For the text-containing cell, return its midpoint in (x, y) coordinate format. 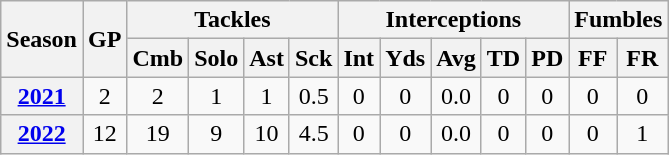
Avg (456, 58)
Season (42, 39)
Sck (313, 58)
Fumbles (618, 20)
PD (548, 58)
12 (104, 134)
0.5 (313, 96)
FF (593, 58)
19 (158, 134)
Cmb (158, 58)
TD (503, 58)
Interceptions (454, 20)
Solo (216, 58)
Yds (406, 58)
10 (267, 134)
9 (216, 134)
GP (104, 39)
Tackles (232, 20)
2021 (42, 96)
2022 (42, 134)
Ast (267, 58)
4.5 (313, 134)
FR (642, 58)
Int (359, 58)
